Output the (X, Y) coordinate of the center of the cell containing the given text.  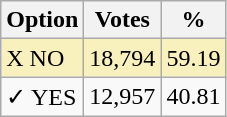
59.19 (194, 58)
Votes (122, 20)
18,794 (122, 58)
40.81 (194, 97)
12,957 (122, 97)
Option (42, 20)
% (194, 20)
✓ YES (42, 97)
X NO (42, 58)
